Capture the cell that displays the provided text and extract its [x, y] central coordinate. 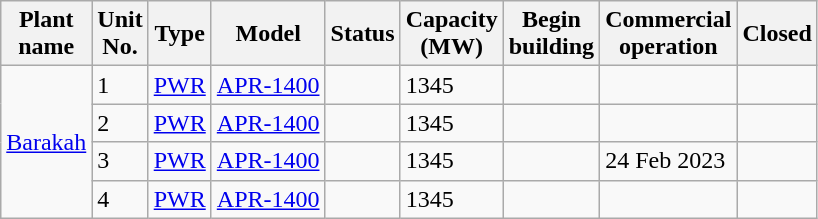
Barakah [46, 142]
24 Feb 2023 [668, 161]
Type [180, 34]
UnitNo. [120, 34]
Plantname [46, 34]
Commercialoperation [668, 34]
Closed [777, 34]
Status [362, 34]
Capacity(MW) [452, 34]
2 [120, 123]
Beginbuilding [551, 34]
Model [268, 34]
3 [120, 161]
1 [120, 85]
4 [120, 199]
